Output the [X, Y] coordinate of the center of the cell containing the given text.  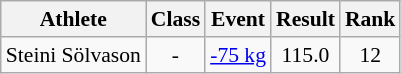
Athlete [74, 19]
115.0 [306, 55]
Result [306, 19]
Rank [370, 19]
Class [176, 19]
-75 kg [238, 55]
Event [238, 19]
- [176, 55]
12 [370, 55]
Steini Sölvason [74, 55]
